Pinpoint the cell where the given text exists, returning its [X, Y] midpoint coordinate. 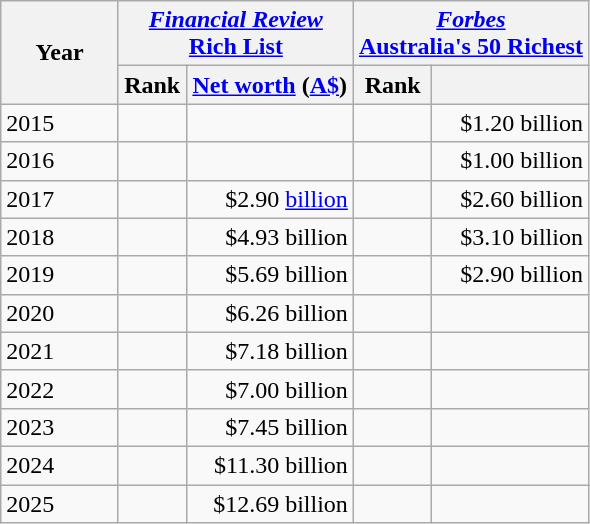
$7.45 billion [270, 427]
$5.69 billion [270, 275]
2025 [60, 503]
2017 [60, 199]
2022 [60, 389]
$11.30 billion [270, 465]
2016 [60, 161]
$3.10 billion [510, 237]
$2.60 billion [510, 199]
Financial ReviewRich List [236, 34]
ForbesAustralia's 50 Richest [470, 34]
Net worth (A$) [270, 85]
$7.18 billion [270, 351]
2020 [60, 313]
2024 [60, 465]
Year [60, 52]
$1.20 billion [510, 123]
$12.69 billion [270, 503]
2015 [60, 123]
$1.00 billion [510, 161]
$6.26 billion [270, 313]
$7.00 billion [270, 389]
2019 [60, 275]
2021 [60, 351]
2023 [60, 427]
$4.93 billion [270, 237]
2018 [60, 237]
